From the cell containing the given text, extract its center point as [X, Y] coordinate. 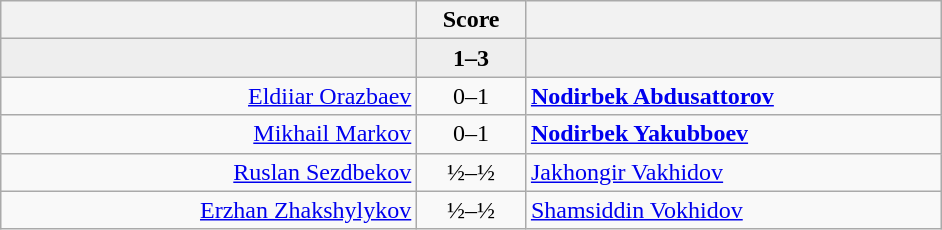
Shamsiddin Vokhidov [733, 210]
Ruslan Sezdbekov [209, 172]
Erzhan Zhakshylykov [209, 210]
Jakhongir Vakhidov [733, 172]
1–3 [472, 58]
Score [472, 20]
Nodirbek Yakubboev [733, 134]
Eldiiar Orazbaev [209, 96]
Mikhail Markov [209, 134]
Nodirbek Abdusattorov [733, 96]
